Identify which cell holds the provided text, then report its [x, y] central coordinate. 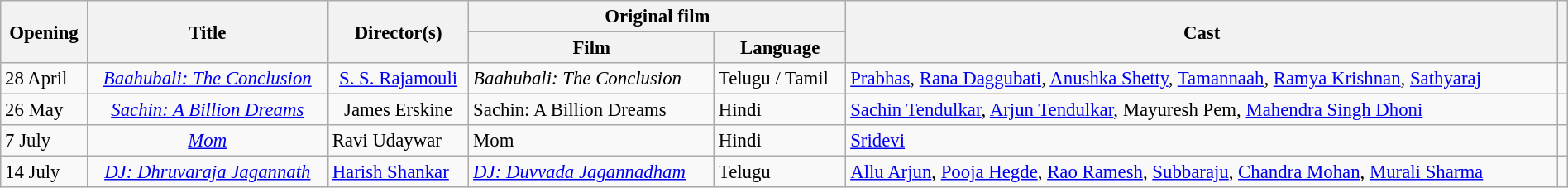
Original film [657, 17]
14 July [44, 172]
Cast [1202, 31]
Prabhas, Rana Daggubati, Anushka Shetty, Tamannaah, Ramya Krishnan, Sathyaraj [1202, 79]
7 July [44, 141]
DJ: Duvvada Jagannadham [592, 172]
Ravi Udaywar [398, 141]
28 April [44, 79]
Opening [44, 31]
Title [207, 31]
Sridevi [1202, 141]
Sachin Tendulkar, Arjun Tendulkar, Mayuresh Pem, Mahendra Singh Dhoni [1202, 110]
26 May [44, 110]
Film [592, 48]
Harish Shankar [398, 172]
DJ: Dhruvaraja Jagannath [207, 172]
Language [781, 48]
Allu Arjun, Pooja Hegde, Rao Ramesh, Subbaraju, Chandra Mohan, Murali Sharma [1202, 172]
Director(s) [398, 31]
Telugu / Tamil [781, 79]
Telugu [781, 172]
James Erskine [398, 110]
S. S. Rajamouli [398, 79]
